Determine the (x, y) coordinate at the center of the cell enclosing the given text.  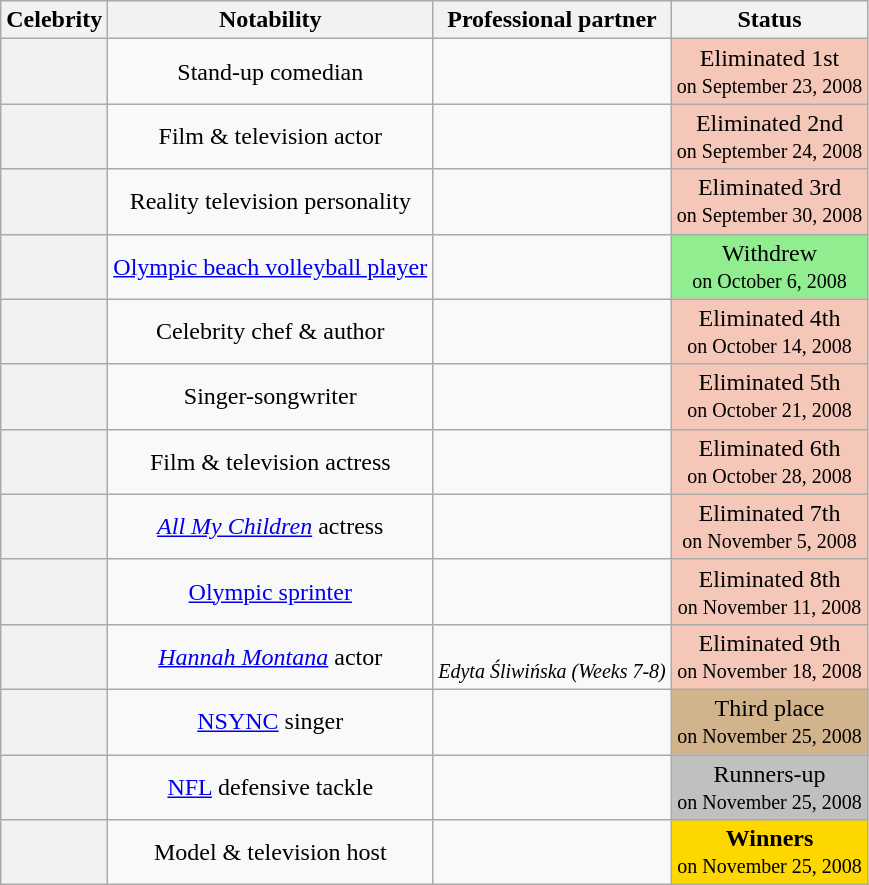
Model & television host (270, 852)
Celebrity chef & author (270, 332)
Eliminated 3rdon September 30, 2008 (770, 202)
Winnerson November 25, 2008 (770, 852)
Singer-songwriter (270, 396)
Runners-upon November 25, 2008 (770, 786)
Edyta Śliwińska (Weeks 7-8) (552, 656)
Withdrewon October 6, 2008 (770, 266)
Eliminated 6thon October 28, 2008 (770, 462)
Eliminated 7thon November 5, 2008 (770, 526)
Eliminated 9thon November 18, 2008 (770, 656)
Film & television actor (270, 136)
Status (770, 20)
NSYNC singer (270, 722)
Third placeon November 25, 2008 (770, 722)
Notability (270, 20)
Celebrity (54, 20)
Eliminated 1ston September 23, 2008 (770, 72)
Professional partner (552, 20)
Eliminated 2ndon September 24, 2008 (770, 136)
NFL defensive tackle (270, 786)
Eliminated 4thon October 14, 2008 (770, 332)
Eliminated 5thon October 21, 2008 (770, 396)
All My Children actress (270, 526)
Film & television actress (270, 462)
Olympic sprinter (270, 592)
Hannah Montana actor (270, 656)
Eliminated 8thon November 11, 2008 (770, 592)
Olympic beach volleyball player (270, 266)
Stand-up comedian (270, 72)
Reality television personality (270, 202)
